Output the [x, y] coordinate of the center of the cell containing the given text.  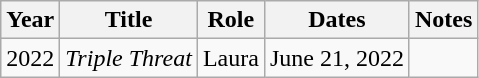
Triple Threat [129, 58]
Notes [443, 20]
June 21, 2022 [336, 58]
Role [230, 20]
2022 [30, 58]
Year [30, 20]
Title [129, 20]
Laura [230, 58]
Dates [336, 20]
